Find where the given text appears and provide that cell's center as [X, Y] coordinate. 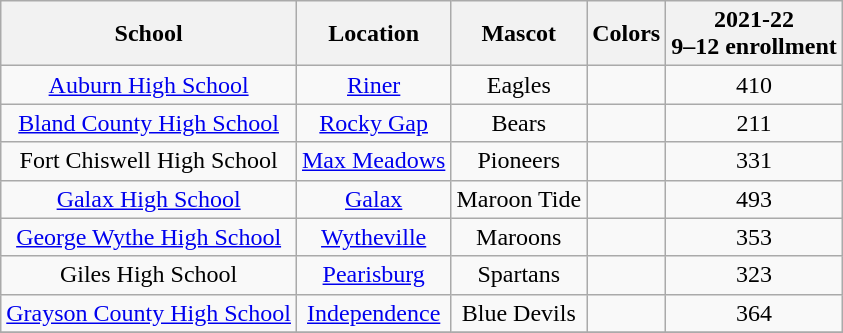
Mascot [519, 34]
George Wythe High School [149, 237]
364 [754, 313]
Colors [626, 34]
Blue Devils [519, 313]
Spartans [519, 275]
Independence [373, 313]
Giles High School [149, 275]
410 [754, 85]
Eagles [519, 85]
323 [754, 275]
211 [754, 123]
2021-229–12 enrollment [754, 34]
Max Meadows [373, 161]
Maroon Tide [519, 199]
Wytheville [373, 237]
Auburn High School [149, 85]
School [149, 34]
Rocky Gap [373, 123]
Pioneers [519, 161]
Grayson County High School [149, 313]
Galax [373, 199]
Galax High School [149, 199]
Maroons [519, 237]
Riner [373, 85]
Bears [519, 123]
Fort Chiswell High School [149, 161]
Bland County High School [149, 123]
353 [754, 237]
493 [754, 199]
331 [754, 161]
Location [373, 34]
Pearisburg [373, 275]
